From the cell containing the given text, extract its center point as [x, y] coordinate. 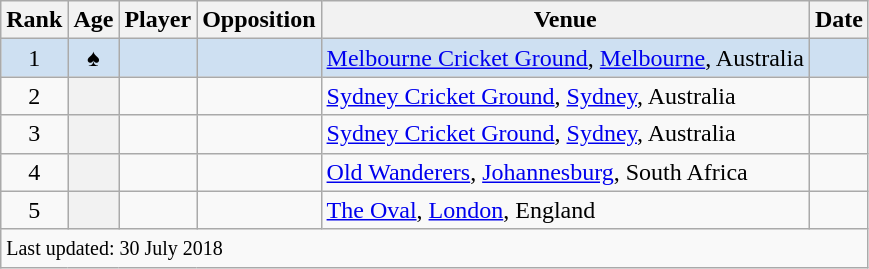
3 [34, 134]
♠ [94, 58]
2 [34, 96]
Melbourne Cricket Ground, Melbourne, Australia [565, 58]
Player [158, 20]
5 [34, 210]
Age [94, 20]
Opposition [259, 20]
Venue [565, 20]
Date [838, 20]
1 [34, 58]
The Oval, London, England [565, 210]
Rank [34, 20]
Last updated: 30 July 2018 [435, 248]
4 [34, 172]
Old Wanderers, Johannesburg, South Africa [565, 172]
